Output the (x, y) coordinate of the center of the cell containing the given text.  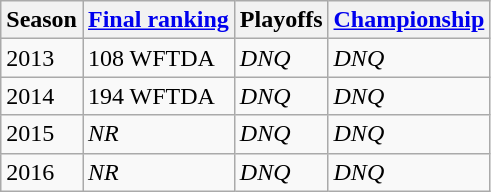
Playoffs (281, 20)
2013 (42, 58)
194 WFTDA (158, 96)
Championship (409, 20)
2015 (42, 134)
Season (42, 20)
108 WFTDA (158, 58)
2014 (42, 96)
Final ranking (158, 20)
2016 (42, 172)
